Determine the (X, Y) coordinate at the center of the cell enclosing the given text.  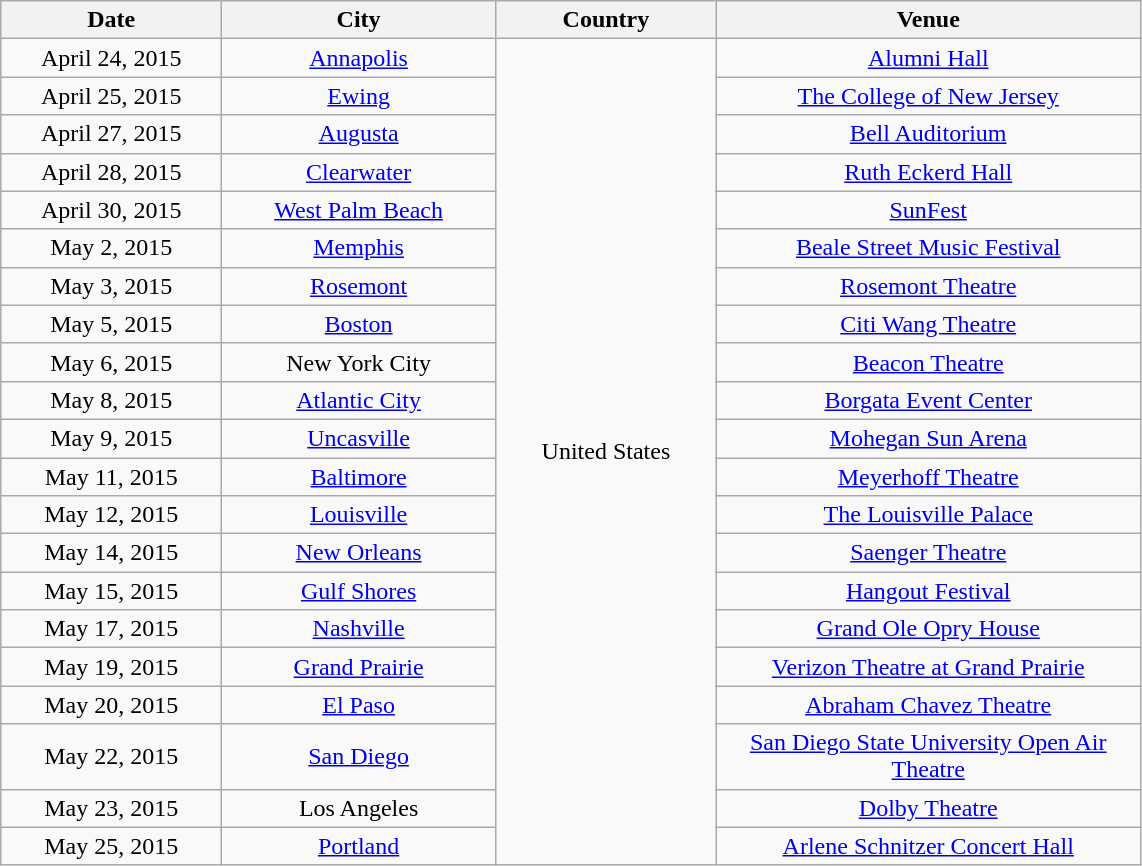
May 12, 2015 (112, 515)
Memphis (359, 248)
April 28, 2015 (112, 172)
May 17, 2015 (112, 629)
El Paso (359, 705)
April 25, 2015 (112, 96)
April 27, 2015 (112, 134)
Portland (359, 846)
May 5, 2015 (112, 324)
Citi Wang Theatre (928, 324)
Saenger Theatre (928, 553)
May 8, 2015 (112, 400)
May 3, 2015 (112, 286)
Abraham Chavez Theatre (928, 705)
Verizon Theatre at Grand Prairie (928, 667)
May 11, 2015 (112, 477)
May 6, 2015 (112, 362)
April 30, 2015 (112, 210)
Beale Street Music Festival (928, 248)
New Orleans (359, 553)
Uncasville (359, 438)
Baltimore (359, 477)
Venue (928, 20)
Gulf Shores (359, 591)
Date (112, 20)
San Diego State University Open Air Theatre (928, 756)
The Louisville Palace (928, 515)
May 9, 2015 (112, 438)
Grand Prairie (359, 667)
May 25, 2015 (112, 846)
May 15, 2015 (112, 591)
Beacon Theatre (928, 362)
May 22, 2015 (112, 756)
Boston (359, 324)
SunFest (928, 210)
Ewing (359, 96)
United States (606, 452)
Los Angeles (359, 808)
Atlantic City (359, 400)
West Palm Beach (359, 210)
Country (606, 20)
Borgata Event Center (928, 400)
Meyerhoff Theatre (928, 477)
May 2, 2015 (112, 248)
May 14, 2015 (112, 553)
May 23, 2015 (112, 808)
San Diego (359, 756)
Hangout Festival (928, 591)
New York City (359, 362)
The College of New Jersey (928, 96)
Rosemont Theatre (928, 286)
Grand Ole Opry House (928, 629)
City (359, 20)
May 20, 2015 (112, 705)
Louisville (359, 515)
Annapolis (359, 58)
May 19, 2015 (112, 667)
Mohegan Sun Arena (928, 438)
Rosemont (359, 286)
Clearwater (359, 172)
April 24, 2015 (112, 58)
Bell Auditorium (928, 134)
Nashville (359, 629)
Dolby Theatre (928, 808)
Arlene Schnitzer Concert Hall (928, 846)
Augusta (359, 134)
Alumni Hall (928, 58)
Ruth Eckerd Hall (928, 172)
